Output the (x, y) coordinate of the center of the cell containing the given text.  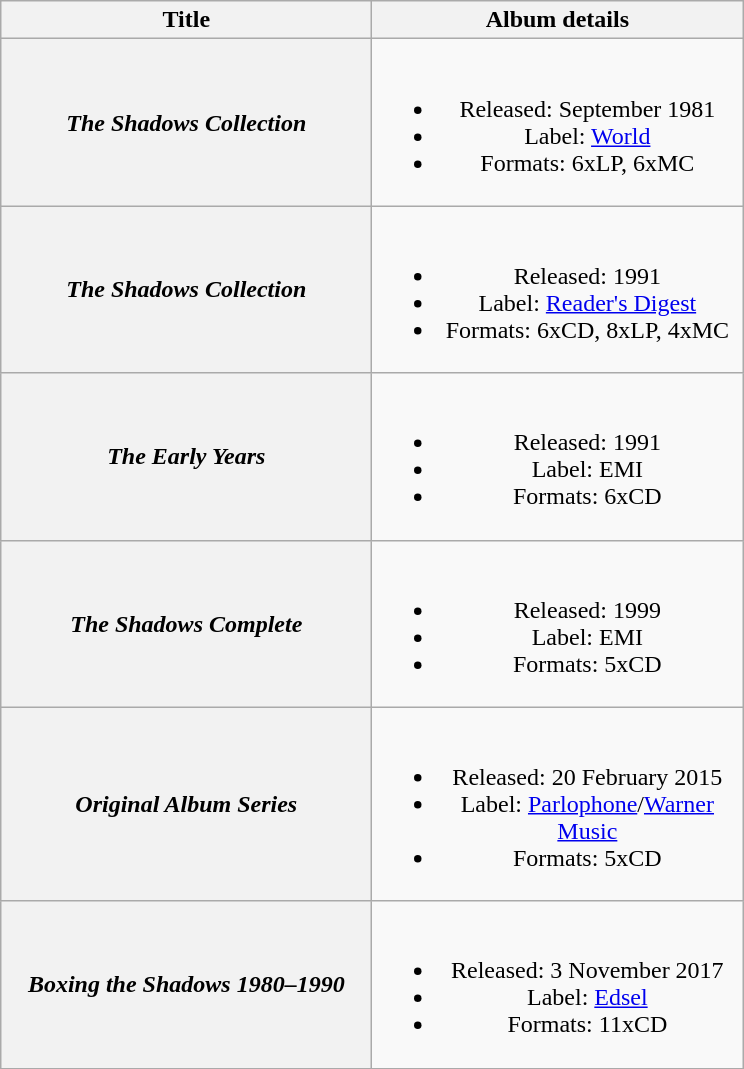
Released: September 1981Label: WorldFormats: 6xLP, 6xMC (558, 122)
The Early Years (186, 456)
Released: 3 November 2017Label: EdselFormats: 11xCD (558, 984)
Released: 1991Label: EMIFormats: 6xCD (558, 456)
Released: 1991Label: Reader's DigestFormats: 6xCD, 8xLP, 4xMC (558, 290)
Boxing the Shadows 1980–1990 (186, 984)
The Shadows Complete (186, 624)
Released: 20 February 2015Label: Parlophone/Warner MusicFormats: 5xCD (558, 804)
Original Album Series (186, 804)
Album details (558, 20)
Title (186, 20)
Released: 1999Label: EMIFormats: 5xCD (558, 624)
